For the text-containing cell, return its midpoint in [X, Y] coordinate format. 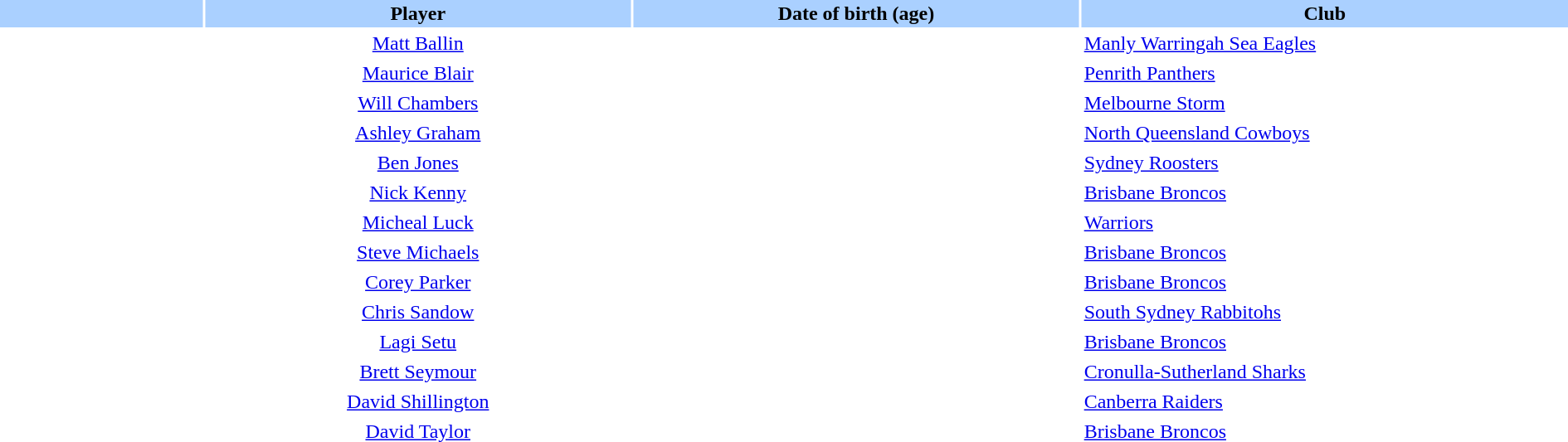
Micheal Luck [418, 222]
Melbourne Storm [1325, 103]
Manly Warringah Sea Eagles [1325, 43]
Nick Kenny [418, 192]
Chris Sandow [418, 312]
Ben Jones [418, 163]
Penrith Panthers [1325, 73]
David Shillington [418, 401]
Cronulla-Sutherland Sharks [1325, 372]
Maurice Blair [418, 73]
Corey Parker [418, 282]
Sydney Roosters [1325, 163]
Lagi Setu [418, 342]
Matt Ballin [418, 43]
South Sydney Rabbitohs [1325, 312]
Steve Michaels [418, 252]
Will Chambers [418, 103]
Player [418, 13]
Warriors [1325, 222]
Club [1325, 13]
North Queensland Cowboys [1325, 133]
Date of birth (age) [856, 13]
Ashley Graham [418, 133]
Brett Seymour [418, 372]
Canberra Raiders [1325, 401]
